Capture the cell that displays the provided text and extract its [x, y] central coordinate. 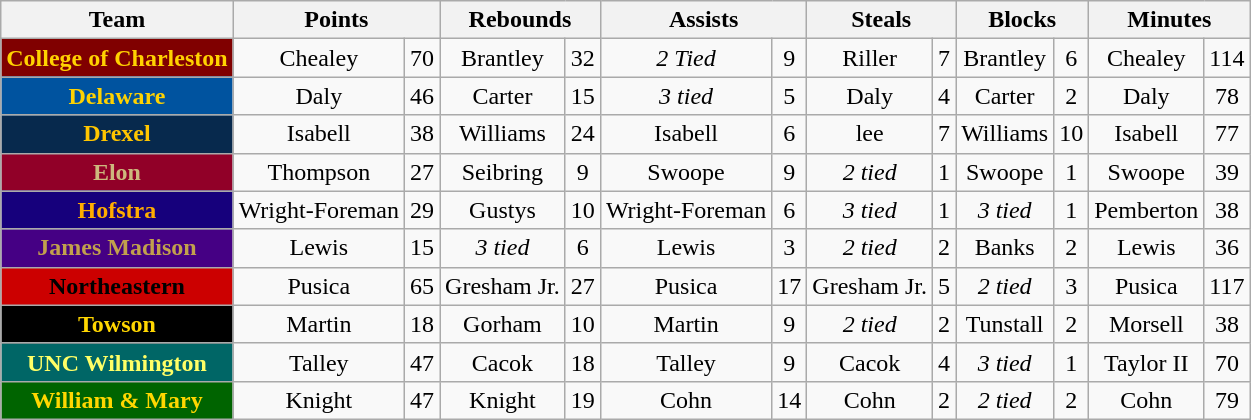
Northeastern [117, 286]
19 [582, 400]
Banks [1005, 248]
17 [790, 286]
William & Mary [117, 400]
39 [1227, 172]
Points [336, 20]
117 [1227, 286]
Thompson [318, 172]
Gustys [503, 210]
32 [582, 58]
78 [1227, 96]
2 Tied [686, 58]
Hofstra [117, 210]
Minutes [1170, 20]
79 [1227, 400]
Gorham [503, 324]
36 [1227, 248]
Delaware [117, 96]
46 [422, 96]
114 [1227, 58]
Elon [117, 172]
James Madison [117, 248]
College of Charleston [117, 58]
Tunstall [1005, 324]
Taylor II [1146, 362]
Rebounds [520, 20]
77 [1227, 134]
Blocks [1022, 20]
24 [582, 134]
Seibring [503, 172]
Assists [703, 20]
65 [422, 286]
14 [790, 400]
Steals [882, 20]
29 [422, 210]
Riller [870, 58]
Team [117, 20]
lee [870, 134]
UNC Wilmington [117, 362]
Morsell [1146, 324]
Drexel [117, 134]
Towson [117, 324]
Pemberton [1146, 210]
